Find where the given text appears and provide that cell's center as [X, Y] coordinate. 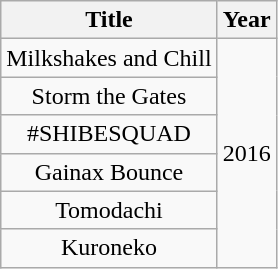
Gainax Bounce [109, 172]
Year [246, 20]
Kuroneko [109, 248]
Title [109, 20]
Milkshakes and Chill [109, 58]
2016 [246, 153]
#SHIBESQUAD [109, 134]
Tomodachi [109, 210]
Storm the Gates [109, 96]
